For the text-containing cell, return its midpoint in [X, Y] coordinate format. 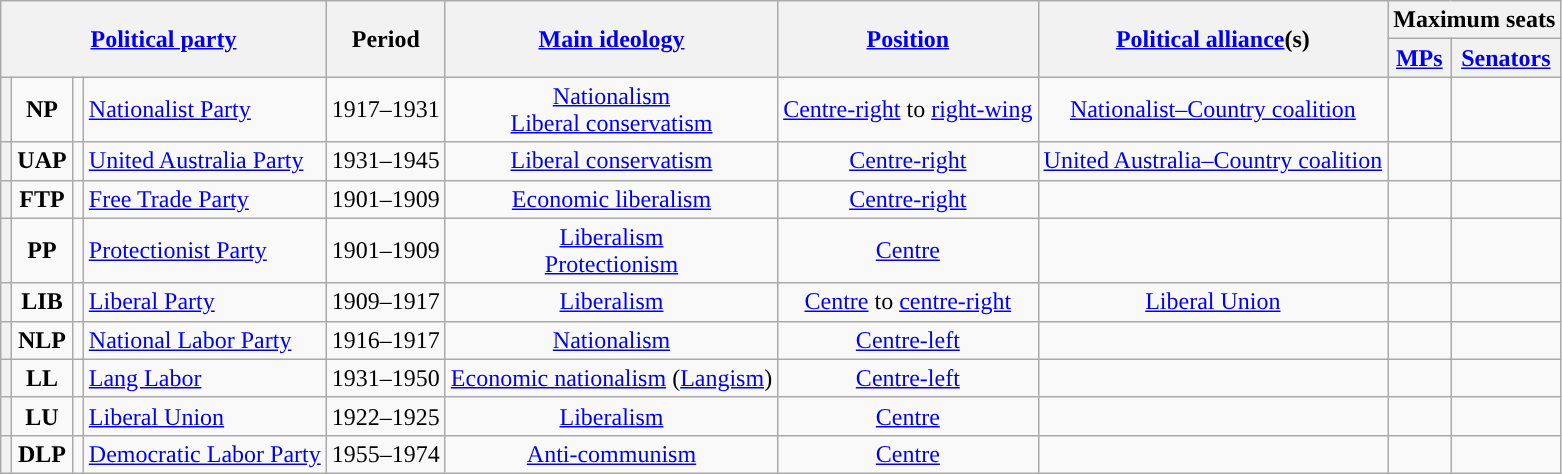
1916–1917 [386, 340]
DLP [42, 454]
Lang Labor [204, 378]
Position [908, 39]
1922–1925 [386, 416]
United Australia–Country coalition [1213, 161]
Main ideology [611, 39]
Political party [164, 39]
LIB [42, 302]
1917–1931 [386, 110]
Period [386, 39]
1955–1974 [386, 454]
Centre to centre-right [908, 302]
NLP [42, 340]
Liberal Party [204, 302]
LU [42, 416]
Centre-right to right-wing [908, 110]
FTP [42, 199]
MPs [1420, 58]
Economic liberalism [611, 199]
Free Trade Party [204, 199]
United Australia Party [204, 161]
Political alliance(s) [1213, 39]
1909–1917 [386, 302]
LiberalismProtectionism [611, 250]
Anti-communism [611, 454]
Senators [1506, 58]
LL [42, 378]
NationalismLiberal conservatism [611, 110]
UAP [42, 161]
Nationalist Party [204, 110]
Maximum seats [1474, 20]
Protectionist Party [204, 250]
1931–1950 [386, 378]
Nationalism [611, 340]
Economic nationalism (Langism) [611, 378]
NP [42, 110]
National Labor Party [204, 340]
Democratic Labor Party [204, 454]
1931–1945 [386, 161]
Nationalist–Country coalition [1213, 110]
PP [42, 250]
Liberal conservatism [611, 161]
